Provide the [X, Y] coordinate of the cell's center where the given text is located.  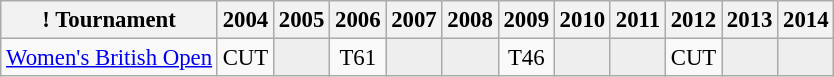
2007 [414, 20]
! Tournament [110, 20]
2004 [245, 20]
2014 [806, 20]
2010 [582, 20]
2008 [470, 20]
2005 [302, 20]
Women's British Open [110, 58]
2006 [358, 20]
T61 [358, 58]
2012 [693, 20]
2013 [750, 20]
T46 [526, 58]
2009 [526, 20]
2011 [638, 20]
